Locate the cell with the specified text and output its [X, Y] center coordinate. 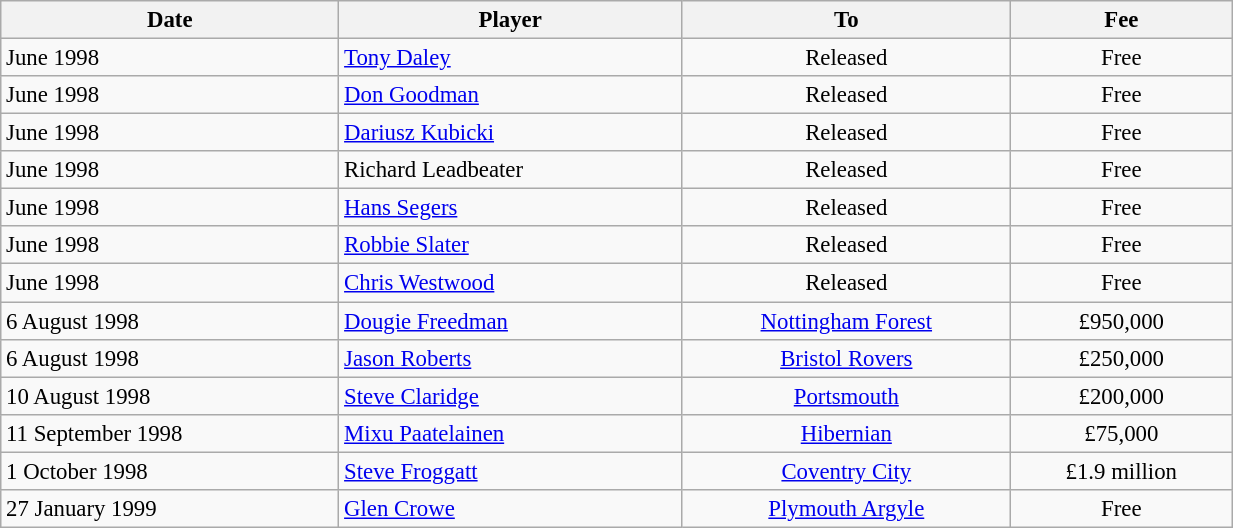
Hans Segers [510, 208]
Richard Leadbeater [510, 170]
Chris Westwood [510, 283]
11 September 1998 [170, 433]
Jason Roberts [510, 358]
£950,000 [1122, 321]
Portsmouth [846, 396]
Tony Daley [510, 58]
Glen Crowe [510, 509]
Plymouth Argyle [846, 509]
£1.9 million [1122, 471]
Steve Froggatt [510, 471]
Hibernian [846, 433]
Coventry City [846, 471]
Fee [1122, 20]
Bristol Rovers [846, 358]
Player [510, 20]
Dariusz Kubicki [510, 133]
To [846, 20]
Mixu Paatelainen [510, 433]
Dougie Freedman [510, 321]
£250,000 [1122, 358]
£75,000 [1122, 433]
Date [170, 20]
Don Goodman [510, 95]
10 August 1998 [170, 396]
27 January 1999 [170, 509]
Robbie Slater [510, 245]
1 October 1998 [170, 471]
Steve Claridge [510, 396]
Nottingham Forest [846, 321]
£200,000 [1122, 396]
